Locate the cell with the specified text and output its [X, Y] center coordinate. 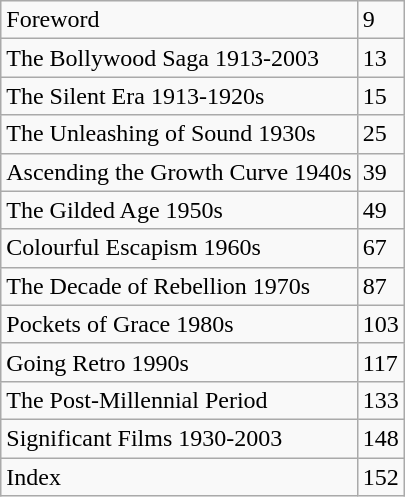
Ascending the Growth Curve 1940s [179, 172]
The Unleashing of Sound 1930s [179, 134]
9 [380, 20]
133 [380, 400]
103 [380, 324]
67 [380, 248]
49 [380, 210]
87 [380, 286]
Significant Films 1930-2003 [179, 438]
The Post-Millennial Period [179, 400]
Index [179, 477]
The Gilded Age 1950s [179, 210]
Foreword [179, 20]
13 [380, 58]
117 [380, 362]
15 [380, 96]
152 [380, 477]
Pockets of Grace 1980s [179, 324]
25 [380, 134]
39 [380, 172]
The Decade of Rebellion 1970s [179, 286]
The Silent Era 1913-1920s [179, 96]
148 [380, 438]
Colourful Escapism 1960s [179, 248]
Going Retro 1990s [179, 362]
The Bollywood Saga 1913-2003 [179, 58]
